For the text-containing cell, return its midpoint in (X, Y) coordinate format. 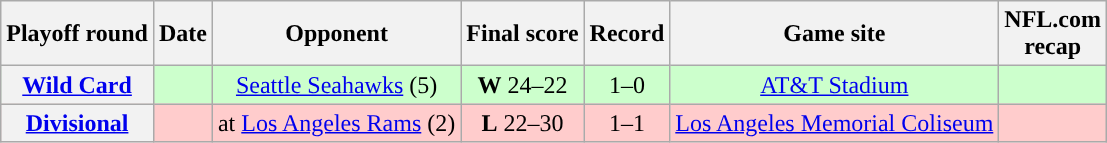
Opponent (336, 34)
Seattle Seahawks (5) (336, 85)
1–1 (627, 123)
Record (627, 34)
Final score (522, 34)
NFL.comrecap (1053, 34)
Wild Card (78, 85)
Date (182, 34)
L 22–30 (522, 123)
Divisional (78, 123)
Los Angeles Memorial Coliseum (834, 123)
Playoff round (78, 34)
W 24–22 (522, 85)
1–0 (627, 85)
Game site (834, 34)
at Los Angeles Rams (2) (336, 123)
AT&T Stadium (834, 85)
